For the text-containing cell, return its midpoint in [X, Y] coordinate format. 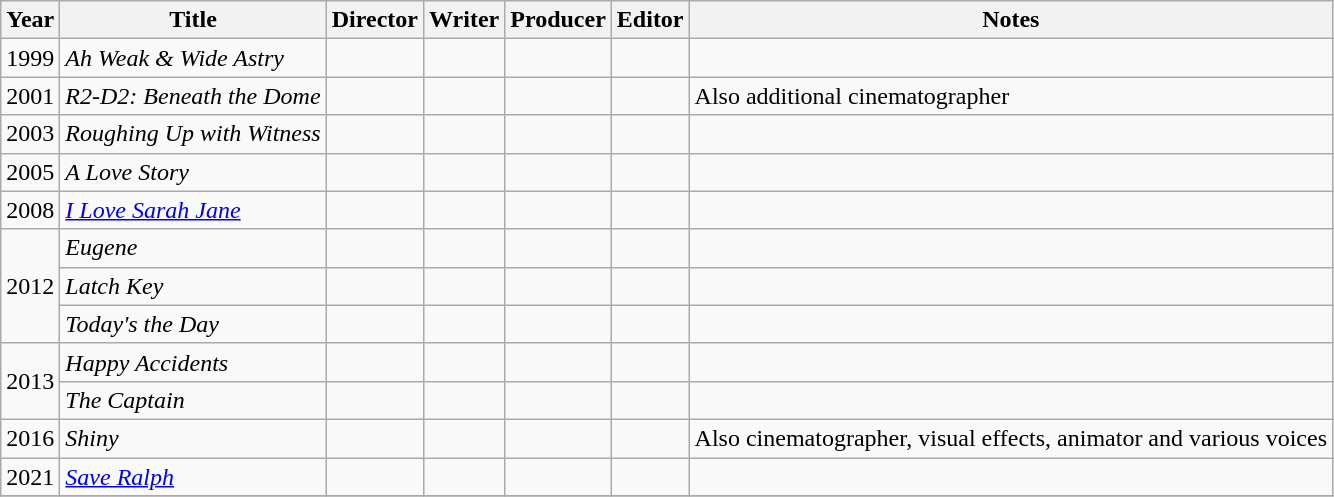
Also cinematographer, visual effects, animator and various voices [1010, 438]
Happy Accidents [193, 362]
I Love Sarah Jane [193, 210]
2021 [30, 477]
Also additional cinematographer [1010, 96]
Title [193, 20]
2012 [30, 286]
2003 [30, 134]
Producer [558, 20]
2001 [30, 96]
Latch Key [193, 286]
2016 [30, 438]
Shiny [193, 438]
Ah Weak & Wide Astry [193, 58]
Director [374, 20]
1999 [30, 58]
Save Ralph [193, 477]
2013 [30, 381]
R2-D2: Beneath the Dome [193, 96]
Roughing Up with Witness [193, 134]
2008 [30, 210]
2005 [30, 172]
A Love Story [193, 172]
Today's the Day [193, 324]
Year [30, 20]
The Captain [193, 400]
Editor [650, 20]
Notes [1010, 20]
Writer [464, 20]
Eugene [193, 248]
